Provide the (x, y) coordinate of the cell's center where the given text is located.  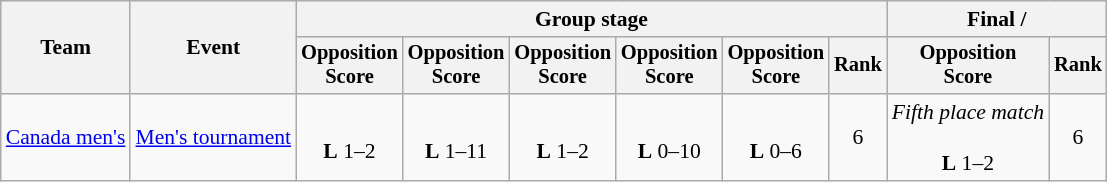
Group stage (592, 19)
L 0–6 (776, 138)
Final / (997, 19)
Team (66, 48)
Men's tournament (213, 138)
Canada men's (66, 138)
L 0–10 (670, 138)
Event (213, 48)
Fifth place matchL 1–2 (968, 138)
L 1–11 (456, 138)
